Capture the cell that displays the provided text and extract its [X, Y] central coordinate. 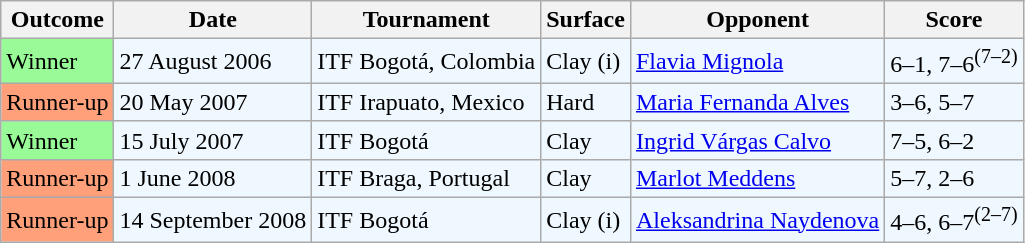
15 July 2007 [213, 140]
Outcome [58, 20]
ITF Braga, Portugal [426, 178]
Opponent [757, 20]
Flavia Mignola [757, 62]
1 June 2008 [213, 178]
Date [213, 20]
ITF Irapuato, Mexico [426, 102]
Aleksandrina Naydenova [757, 220]
Ingrid Várgas Calvo [757, 140]
4–6, 6–7(2–7) [954, 220]
Surface [586, 20]
27 August 2006 [213, 62]
Hard [586, 102]
6–1, 7–6(7–2) [954, 62]
Score [954, 20]
Maria Fernanda Alves [757, 102]
7–5, 6–2 [954, 140]
ITF Bogotá, Colombia [426, 62]
Marlot Meddens [757, 178]
20 May 2007 [213, 102]
3–6, 5–7 [954, 102]
5–7, 2–6 [954, 178]
Tournament [426, 20]
14 September 2008 [213, 220]
